Scan for the cell matching the given text and deliver its [X, Y] coordinate at center. 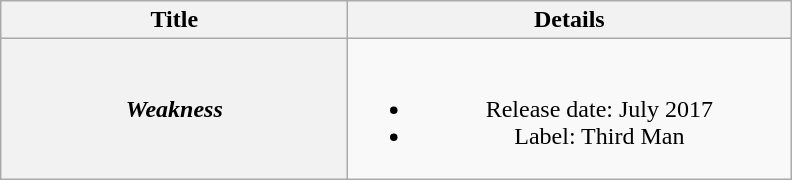
Release date: July 2017Label: Third Man [570, 109]
Title [174, 20]
Details [570, 20]
Weakness [174, 109]
